Output the (x, y) coordinate of the center of the cell containing the given text.  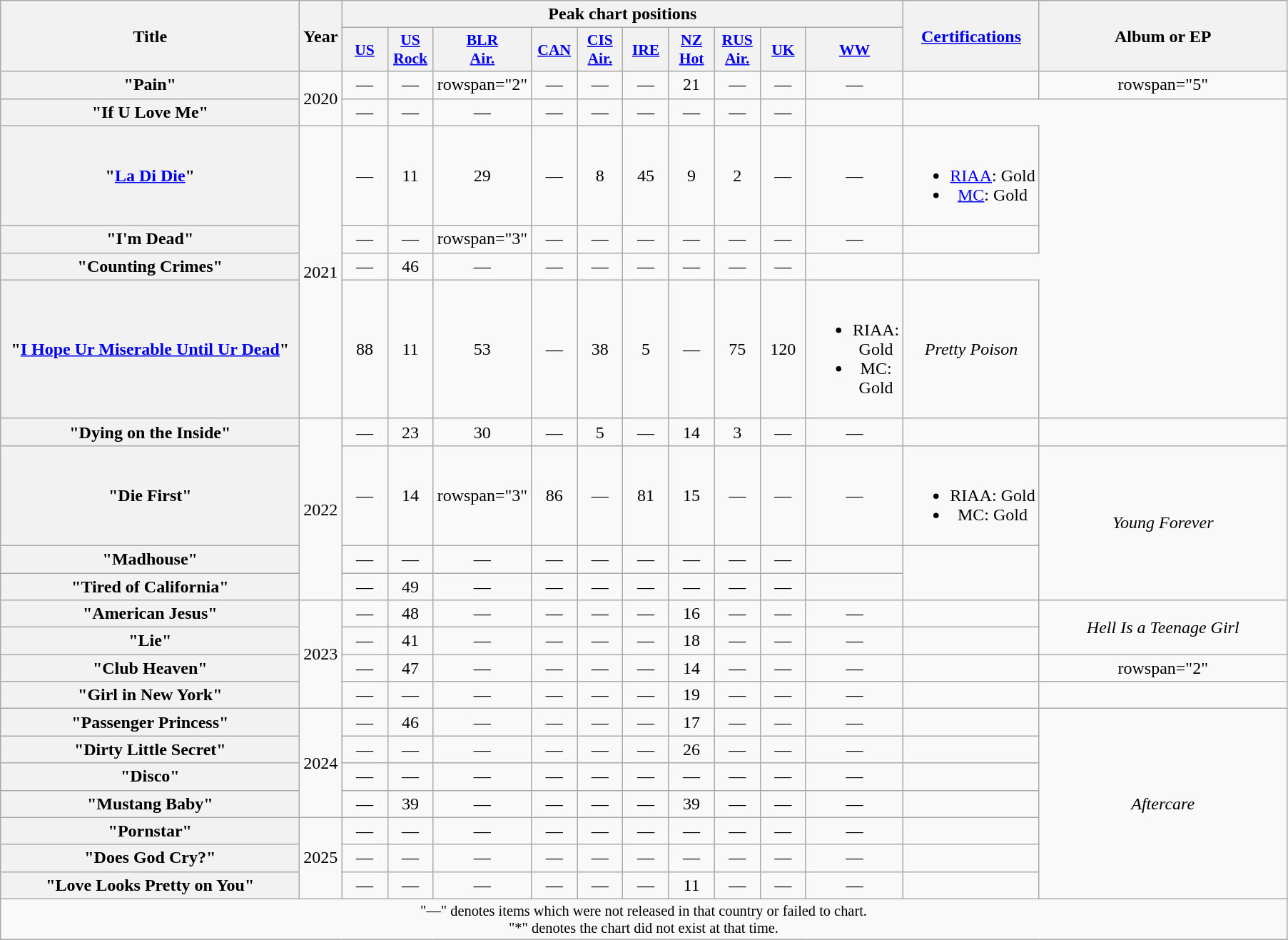
41 (410, 641)
Album or EP (1163, 36)
45 (646, 176)
"Lie" (150, 641)
Hell Is a Teenage Girl (1163, 627)
2023 (321, 655)
75 (737, 349)
IRE (646, 50)
Aftercare (1163, 804)
26 (691, 749)
23 (410, 432)
48 (410, 614)
CISAir. (600, 50)
19 (691, 695)
29 (482, 176)
Pretty Poison (971, 349)
"Love Looks Pretty on You" (150, 885)
"I Hope Ur Miserable Until Ur Dead" (150, 349)
"Does God Cry?" (150, 858)
3 (737, 432)
81 (646, 495)
BLRAir. (482, 50)
8 (600, 176)
2022 (321, 509)
"Dying on the Inside" (150, 432)
2 (737, 176)
"Madhouse" (150, 559)
"La Di Die" (150, 176)
WW (854, 50)
Year (321, 36)
2024 (321, 763)
17 (691, 722)
"Disco" (150, 777)
Certifications (971, 36)
"Mustang Baby" (150, 804)
2025 (321, 858)
16 (691, 614)
9 (691, 176)
Young Forever (1163, 522)
"—" denotes items which were not released in that country or failed to chart."*" denotes the chart did not exist at that time. (644, 919)
15 (691, 495)
US (365, 50)
CAN (554, 50)
"Pornstar" (150, 831)
38 (600, 349)
49 (410, 586)
rowspan="5" (1163, 85)
53 (482, 349)
Peak chart positions (622, 14)
120 (783, 349)
47 (410, 668)
UK (783, 50)
"Passenger Princess" (150, 722)
NZHot (691, 50)
2021 (321, 272)
88 (365, 349)
Title (150, 36)
USRock (410, 50)
"Club Heaven" (150, 668)
"Girl in New York" (150, 695)
RUSAir. (737, 50)
86 (554, 495)
2020 (321, 98)
"Counting Crimes" (150, 266)
21 (691, 85)
"If U Love Me" (150, 112)
"Pain" (150, 85)
30 (482, 432)
"Dirty Little Secret" (150, 749)
18 (691, 641)
"Tired of California" (150, 586)
"I'm Dead" (150, 239)
"American Jesus" (150, 614)
"Die First" (150, 495)
